Extract the (X, Y) coordinate from the center of the cell holding the provided text.  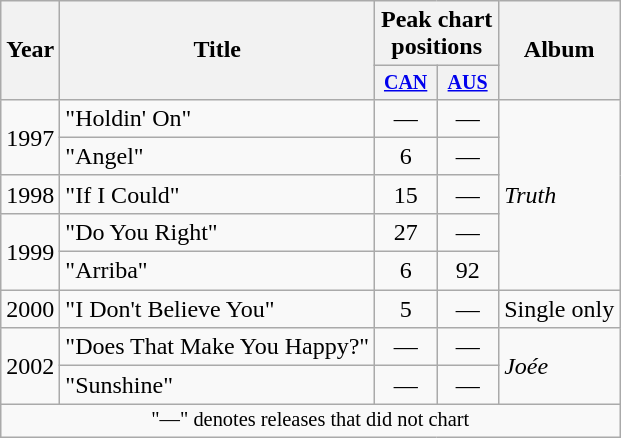
Truth (560, 194)
CAN (406, 82)
Peak chart positions (437, 34)
2000 (30, 309)
"Angel" (218, 156)
Joée (560, 366)
1998 (30, 194)
5 (406, 309)
"—" denotes releases that did not chart (310, 421)
Year (30, 50)
"Does That Make You Happy?" (218, 347)
1999 (30, 251)
"I Don't Believe You" (218, 309)
Title (218, 50)
"Holdin' On" (218, 118)
Album (560, 50)
92 (468, 271)
2002 (30, 366)
27 (406, 232)
Single only (560, 309)
AUS (468, 82)
"If I Could" (218, 194)
"Sunshine" (218, 385)
15 (406, 194)
"Do You Right" (218, 232)
"Arriba" (218, 271)
1997 (30, 137)
